Pinpoint the cell where the given text exists, returning its (X, Y) midpoint coordinate. 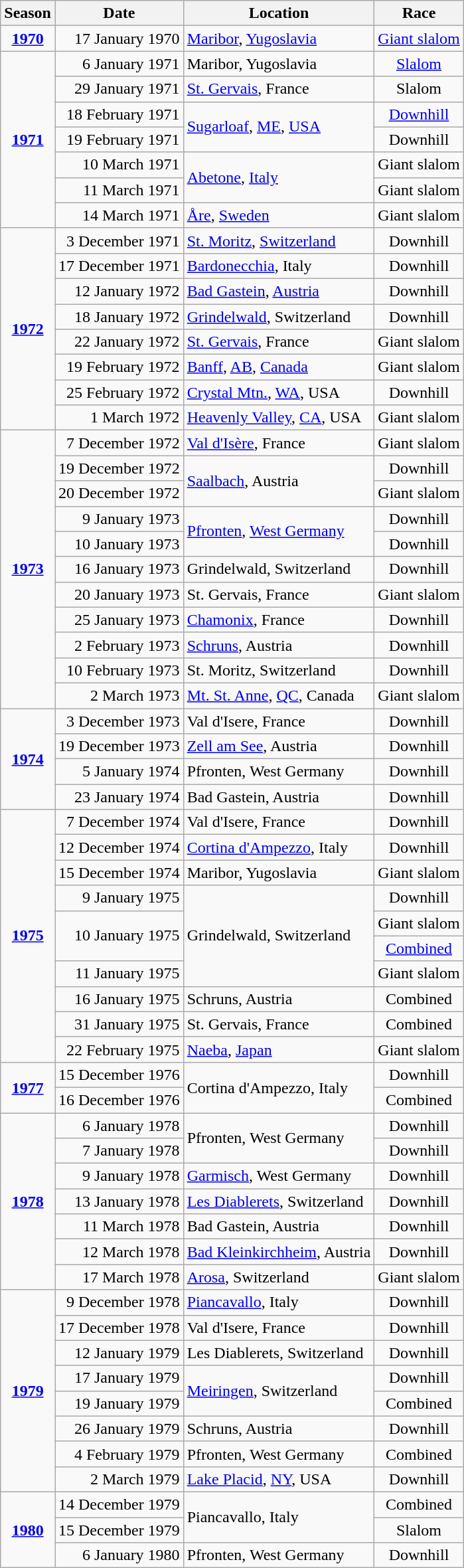
Garmisch, West Germany (279, 1176)
Arosa, Switzerland (279, 1277)
19 February 1972 (119, 367)
Heavenly Valley, CA, USA (279, 418)
22 February 1975 (119, 1049)
Mt. St. Anne, QC, Canada (279, 695)
6 January 1971 (119, 64)
9 January 1978 (119, 1176)
18 January 1972 (119, 317)
Zell am See, Austria (279, 746)
Bardonecchia, Italy (279, 266)
9 January 1975 (119, 898)
31 January 1975 (119, 1024)
Val d'Isère, France (279, 443)
5 January 1974 (119, 772)
7 December 1972 (119, 443)
15 December 1979 (119, 1529)
12 January 1979 (119, 1353)
1971 (28, 139)
9 December 1978 (119, 1302)
Naeba, Japan (279, 1049)
16 January 1975 (119, 999)
Bad Kleinkirchheim, Austria (279, 1252)
1972 (28, 329)
Date (119, 13)
1979 (28, 1391)
6 January 1980 (119, 1555)
20 December 1972 (119, 493)
Abetone, Italy (279, 177)
2 February 1973 (119, 645)
12 December 1974 (119, 847)
Sugarloaf, ME, USA (279, 127)
1975 (28, 936)
Lake Placid, NY, USA (279, 1479)
22 January 1972 (119, 342)
6 January 1978 (119, 1126)
17 December 1978 (119, 1328)
Meiringen, Switzerland (279, 1391)
Season (28, 13)
11 March 1971 (119, 190)
Chamonix, France (279, 620)
7 December 1974 (119, 822)
29 January 1971 (119, 89)
25 February 1972 (119, 392)
2 March 1979 (119, 1479)
Saalbach, Austria (279, 481)
10 January 1975 (119, 936)
7 January 1978 (119, 1151)
Crystal Mtn., WA, USA (279, 392)
19 December 1973 (119, 746)
1974 (28, 758)
17 January 1970 (119, 39)
15 December 1974 (119, 873)
4 February 1979 (119, 1454)
13 January 1978 (119, 1201)
Åre, Sweden (279, 215)
17 January 1979 (119, 1378)
17 December 1971 (119, 266)
Race (419, 13)
Location (279, 13)
12 January 1972 (119, 291)
1973 (28, 570)
1977 (28, 1087)
Banff, AB, Canada (279, 367)
25 January 1973 (119, 620)
16 December 1976 (119, 1100)
18 February 1971 (119, 114)
20 January 1973 (119, 594)
11 March 1978 (119, 1227)
1 March 1972 (119, 418)
1978 (28, 1201)
10 February 1973 (119, 670)
14 December 1979 (119, 1504)
1980 (28, 1529)
3 December 1973 (119, 721)
1970 (28, 39)
26 January 1979 (119, 1429)
16 January 1973 (119, 569)
11 January 1975 (119, 974)
9 January 1973 (119, 519)
3 December 1971 (119, 240)
10 March 1971 (119, 165)
2 March 1973 (119, 695)
19 December 1972 (119, 468)
10 January 1973 (119, 544)
15 December 1976 (119, 1075)
12 March 1978 (119, 1252)
19 January 1979 (119, 1403)
23 January 1974 (119, 797)
14 March 1971 (119, 215)
17 March 1978 (119, 1277)
19 February 1971 (119, 139)
